Find where the given text appears and provide that cell's center as (x, y) coordinate. 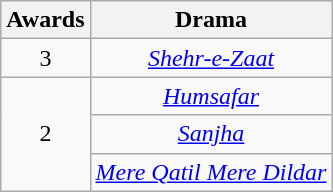
Drama (211, 20)
2 (46, 134)
Mere Qatil Mere Dildar (211, 172)
Shehr-e-Zaat (211, 58)
Awards (46, 20)
Humsafar (211, 96)
3 (46, 58)
Sanjha (211, 134)
